Provide the [X, Y] coordinate of the cell's center where the given text is located.  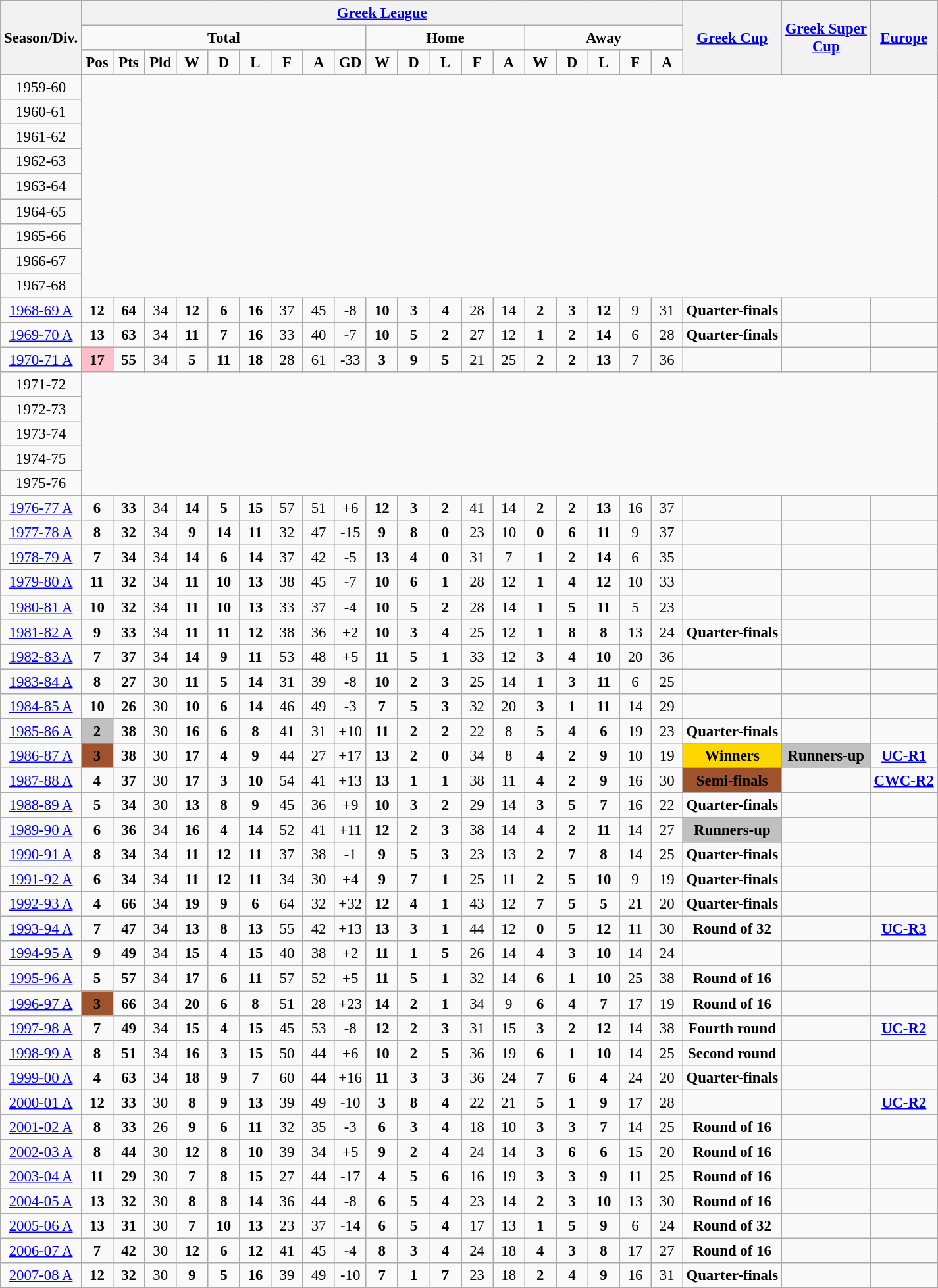
2006-07 A [41, 1251]
Pts [128, 63]
1996-97 A [41, 1004]
+23 [350, 1004]
-17 [350, 1177]
+9 [350, 805]
Total [224, 38]
1969-70 A [41, 335]
1997-98 A [41, 1028]
1979-80 A [41, 583]
2000-01 A [41, 1102]
1982-83 A [41, 657]
-5 [350, 558]
1961-62 [41, 137]
-1 [350, 855]
2004-05 A [41, 1201]
50 [287, 1053]
+4 [350, 880]
-33 [350, 360]
54 [287, 780]
1991-92 A [41, 880]
61 [319, 360]
+17 [350, 756]
1992-93 A [41, 904]
1987-88 A [41, 780]
1975-76 [41, 483]
1990-91 A [41, 855]
Pld [161, 63]
1967-68 [41, 285]
1989-90 A [41, 830]
1971-72 [41, 385]
1980-81 A [41, 607]
1962-63 [41, 161]
43 [477, 904]
+16 [350, 1077]
1984-85 A [41, 707]
2007-08 A [41, 1275]
1960-61 [41, 112]
Semi-finals [732, 780]
Greek Cup [732, 38]
1976-77 A [41, 508]
-14 [350, 1226]
2002-03 A [41, 1152]
1966-67 [41, 261]
1986-87 A [41, 756]
1995-96 A [41, 979]
Fourth round [732, 1028]
1965-66 [41, 236]
CWC-R2 [904, 780]
Pos [97, 63]
Greek SuperCup [825, 38]
1963-64 [41, 186]
+10 [350, 731]
GD [350, 63]
2005-06 A [41, 1226]
1983-84 A [41, 682]
1968-69 A [41, 310]
1985-86 A [41, 731]
48 [319, 657]
UC-R3 [904, 929]
Home [445, 38]
Away [604, 38]
Europe [904, 38]
60 [287, 1077]
1998-99 A [41, 1053]
1999-00 A [41, 1077]
1972-73 [41, 409]
2001-02 A [41, 1127]
46 [287, 707]
Winners [732, 756]
Greek League [382, 13]
1981-82 A [41, 632]
+11 [350, 830]
1970-71 A [41, 360]
2003-04 A [41, 1177]
-15 [350, 533]
1988-89 A [41, 805]
Second round [732, 1053]
1978-79 A [41, 558]
Season/Div. [41, 38]
1977-78 A [41, 533]
1993-94 A [41, 929]
UC-R1 [904, 756]
+32 [350, 904]
1964-65 [41, 211]
1959-60 [41, 88]
1973-74 [41, 434]
1974-75 [41, 459]
1994-95 A [41, 954]
